Capture the cell that displays the provided text and extract its [x, y] central coordinate. 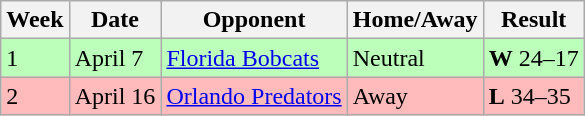
Week [35, 20]
L 34–35 [534, 96]
Home/Away [415, 20]
Neutral [415, 58]
Result [534, 20]
April 7 [115, 58]
April 16 [115, 96]
Date [115, 20]
Opponent [254, 20]
W 24–17 [534, 58]
Orlando Predators [254, 96]
1 [35, 58]
Florida Bobcats [254, 58]
Away [415, 96]
2 [35, 96]
